Return [X, Y] of the center of cell containing provided text 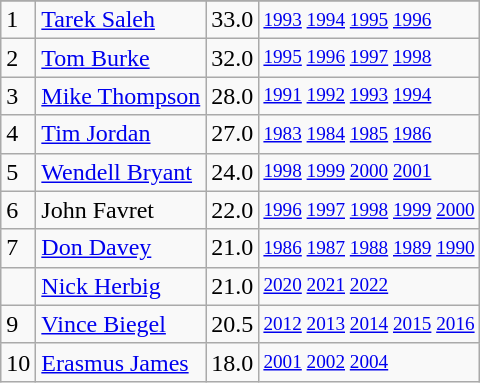
Mike Thompson [121, 96]
18.0 [232, 362]
1 [18, 20]
Tom Burke [121, 58]
2 [18, 58]
1996 1997 1998 1999 2000 [369, 210]
Wendell Bryant [121, 172]
6 [18, 210]
32.0 [232, 58]
1983 1984 1985 1986 [369, 134]
Vince Biegel [121, 324]
Erasmus James [121, 362]
Nick Herbig [121, 286]
2020 2021 2022 [369, 286]
28.0 [232, 96]
7 [18, 248]
Tarek Saleh [121, 20]
20.5 [232, 324]
1993 1994 1995 1996 [369, 20]
33.0 [232, 20]
1995 1996 1997 1998 [369, 58]
Don Davey [121, 248]
5 [18, 172]
22.0 [232, 210]
24.0 [232, 172]
John Favret [121, 210]
2012 2013 2014 2015 2016 [369, 324]
4 [18, 134]
Tim Jordan [121, 134]
3 [18, 96]
1998 1999 2000 2001 [369, 172]
2001 2002 2004 [369, 362]
9 [18, 324]
1991 1992 1993 1994 [369, 96]
10 [18, 362]
1986 1987 1988 1989 1990 [369, 248]
27.0 [232, 134]
